Detect which cell encompasses the target text, then output its (X, Y) center coordinate. 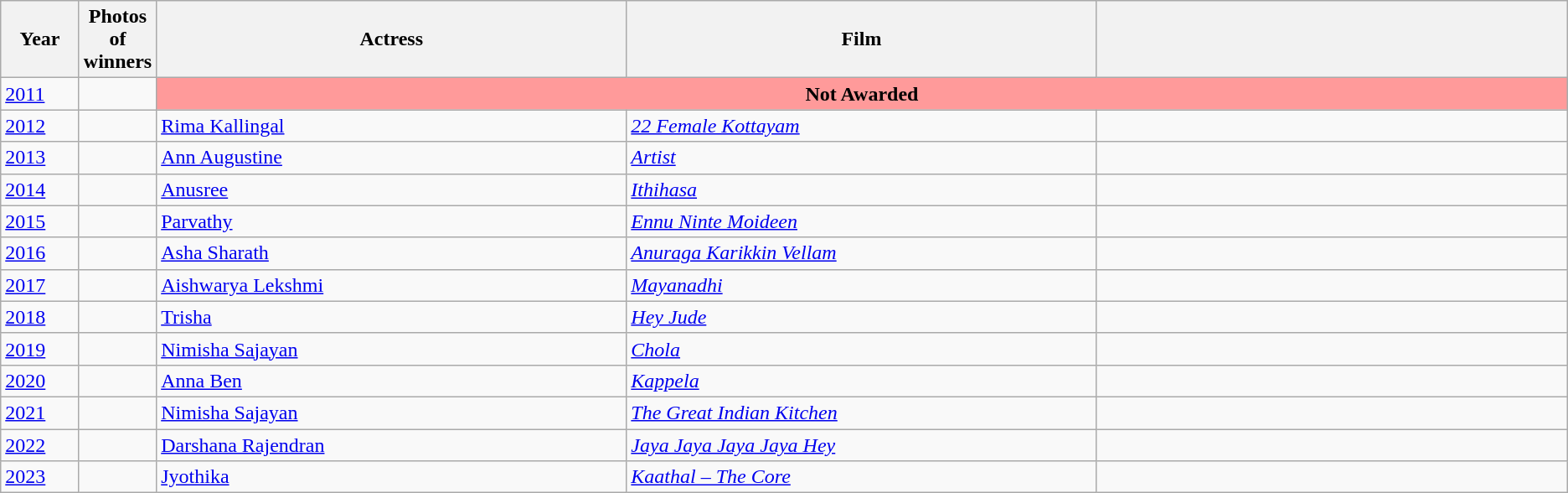
2021 (40, 413)
Actress (392, 39)
2013 (40, 158)
Aishwarya Lekshmi (392, 285)
2015 (40, 221)
Ann Augustine (392, 158)
Ennu Ninte Moideen (861, 221)
2012 (40, 126)
2020 (40, 381)
Jyothika (392, 477)
Rima Kallingal (392, 126)
Mayanadhi (861, 285)
2011 (40, 94)
Anna Ben (392, 381)
Trisha (392, 317)
Parvathy (392, 221)
Artist (861, 158)
2016 (40, 253)
Year (40, 39)
Jaya Jaya Jaya Jaya Hey (861, 445)
2017 (40, 285)
2014 (40, 189)
Chola (861, 349)
22 Female Kottayam (861, 126)
Film (861, 39)
Anusree (392, 189)
2023 (40, 477)
Asha Sharath (392, 253)
The Great Indian Kitchen (861, 413)
2019 (40, 349)
Ithihasa (861, 189)
Kaathal – The Core (861, 477)
Hey Jude (861, 317)
Photos of winners (117, 39)
Anuraga Karikkin Vellam (861, 253)
Darshana Rajendran (392, 445)
2022 (40, 445)
2018 (40, 317)
Not Awarded (863, 94)
Kappela (861, 381)
